Search for the cell housing the specified text and yield its (X, Y) center coordinate. 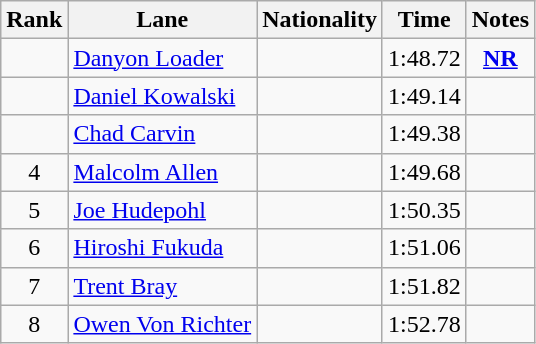
Owen Von Richter (162, 324)
1:48.72 (424, 58)
1:49.68 (424, 172)
1:49.14 (424, 96)
7 (34, 286)
4 (34, 172)
Hiroshi Fukuda (162, 248)
1:49.38 (424, 134)
1:52.78 (424, 324)
5 (34, 210)
Danyon Loader (162, 58)
Joe Hudepohl (162, 210)
Time (424, 20)
6 (34, 248)
Daniel Kowalski (162, 96)
Chad Carvin (162, 134)
1:50.35 (424, 210)
NR (500, 58)
1:51.06 (424, 248)
Nationality (320, 20)
Lane (162, 20)
Rank (34, 20)
8 (34, 324)
Trent Bray (162, 286)
Notes (500, 20)
Malcolm Allen (162, 172)
1:51.82 (424, 286)
